Provide the (X, Y) coordinate of the cell's center where the given text is located.  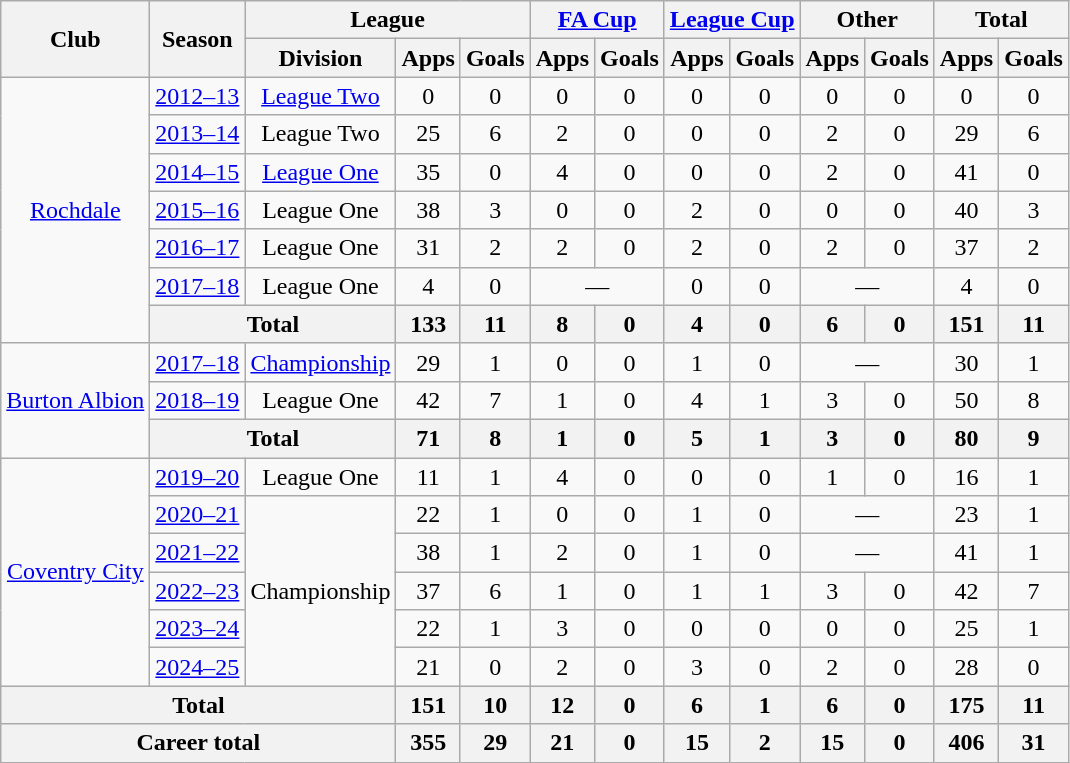
2014–15 (198, 172)
Rochdale (76, 210)
2013–14 (198, 134)
Season (198, 39)
2023–24 (198, 629)
71 (428, 438)
80 (966, 438)
30 (966, 362)
Club (76, 39)
Coventry City (76, 572)
League Cup (732, 20)
16 (966, 477)
50 (966, 400)
2020–21 (198, 515)
175 (966, 705)
2019–20 (198, 477)
10 (495, 705)
2016–17 (198, 248)
12 (562, 705)
133 (428, 324)
Division (320, 58)
2021–22 (198, 553)
FA Cup (597, 20)
9 (1034, 438)
Career total (198, 743)
2018–19 (198, 400)
Burton Albion (76, 400)
Other (867, 20)
28 (966, 667)
2024–25 (198, 667)
2015–16 (198, 210)
League (388, 20)
40 (966, 210)
406 (966, 743)
35 (428, 172)
2012–13 (198, 96)
2022–23 (198, 591)
355 (428, 743)
23 (966, 515)
5 (696, 438)
